Identify which cell holds the provided text, then report its [x, y] central coordinate. 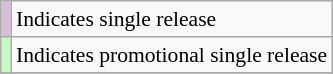
Indicates promotional single release [172, 55]
Indicates single release [172, 19]
